Detect which cell encompasses the target text, then output its (X, Y) center coordinate. 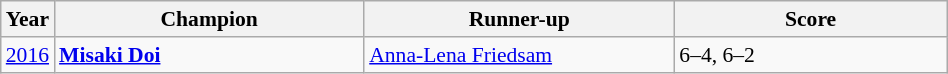
6–4, 6–2 (810, 55)
Misaki Doi (209, 55)
Runner-up (519, 19)
Score (810, 19)
2016 (28, 55)
Champion (209, 19)
Anna-Lena Friedsam (519, 55)
Year (28, 19)
